Capture the cell that displays the provided text and extract its [x, y] central coordinate. 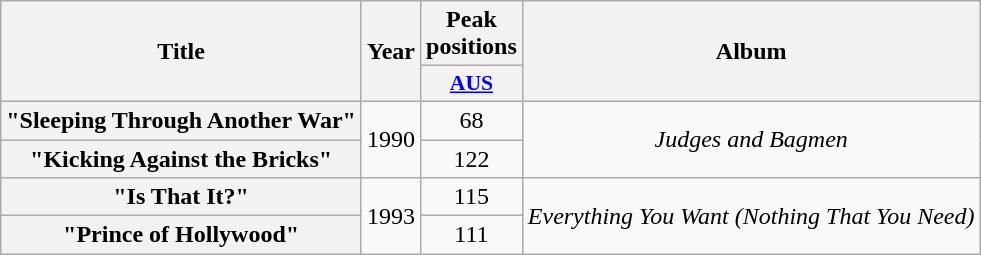
115 [472, 197]
"Kicking Against the Bricks" [182, 159]
111 [472, 235]
68 [472, 120]
1993 [390, 216]
1990 [390, 139]
Year [390, 52]
Everything You Want (Nothing That You Need) [751, 216]
"Is That It?" [182, 197]
AUS [472, 84]
Peak positions [472, 34]
Title [182, 52]
Judges and Bagmen [751, 139]
Album [751, 52]
"Sleeping Through Another War" [182, 120]
122 [472, 159]
"Prince of Hollywood" [182, 235]
